Find where the given text appears and provide that cell's center as (x, y) coordinate. 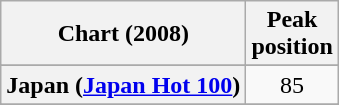
85 (292, 85)
Peakposition (292, 34)
Chart (2008) (124, 34)
Japan (Japan Hot 100) (124, 85)
